Provide the [X, Y] coordinate of the cell's center where the given text is located.  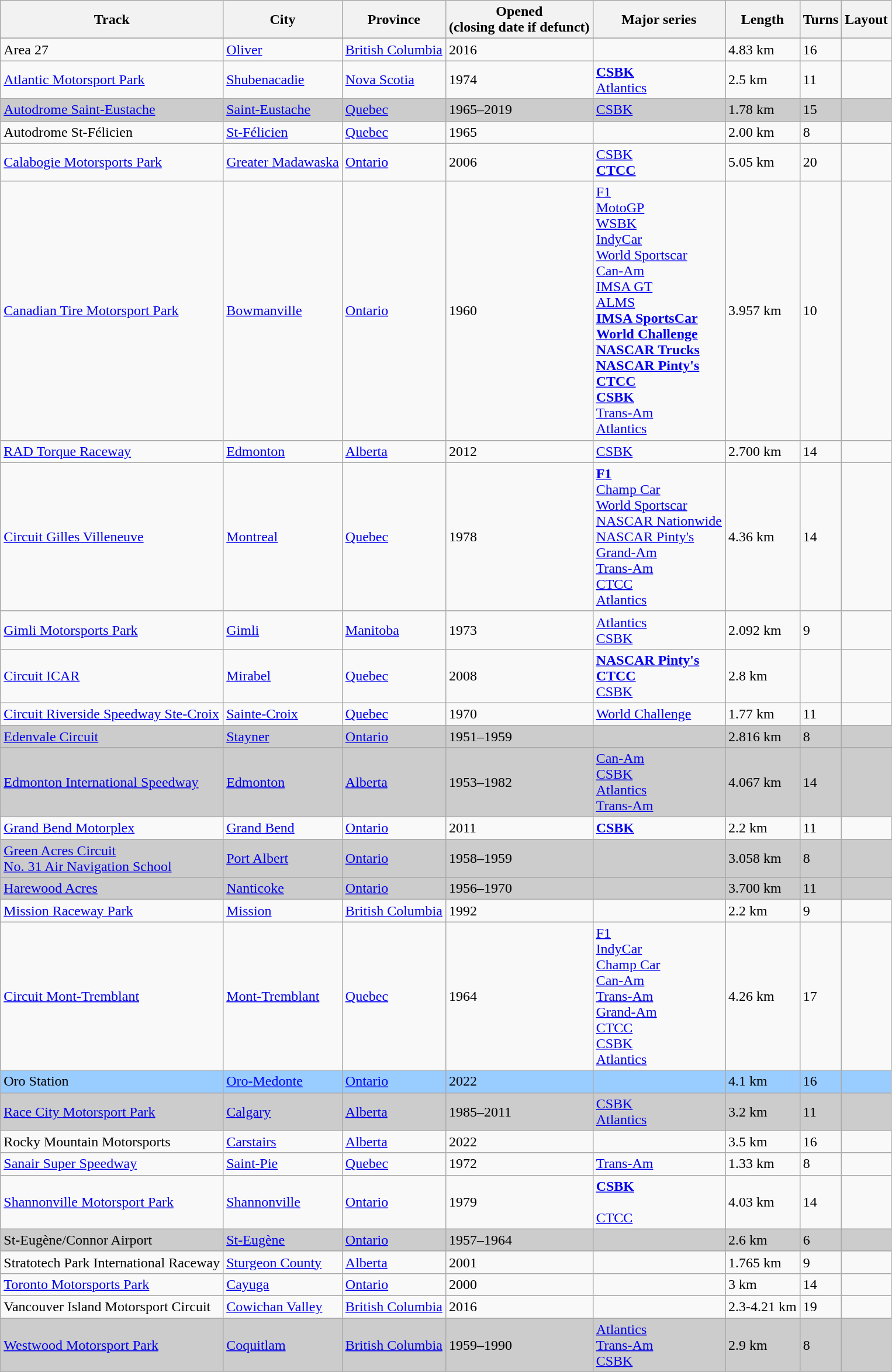
1.77 km [762, 714]
1972 [519, 1164]
1985–2011 [519, 1112]
F1Champ CarWorld SportscarNASCAR NationwideNASCAR Pinty'sGrand-AmTrans-AmCTCCAtlantics [659, 537]
Port Albert [283, 858]
Area 27 [112, 50]
2000 [519, 1284]
Circuit ICAR [112, 676]
2.9 km [762, 1345]
Trans-Am [659, 1164]
RAD Torque Raceway [112, 451]
2.8 km [762, 676]
Canadian Tire Motorsport Park [112, 311]
1992 [519, 911]
Mont-Tremblant [283, 996]
Race City Motorsport Park [112, 1112]
1956–1970 [519, 889]
6 [821, 1240]
Toronto Motorsports Park [112, 1284]
Track [112, 20]
2.6 km [762, 1240]
Shubenacadie [283, 80]
AtlanticsCSBK [659, 630]
Nanticoke [283, 889]
Turns [821, 20]
3.957 km [762, 311]
Autodrome St-Félicien [112, 132]
Vancouver Island Motorsport Circuit [112, 1307]
Coquitlam [283, 1345]
15 [821, 110]
4.83 km [762, 50]
3.058 km [762, 858]
Circuit Mont-Tremblant [112, 996]
1959–1990 [519, 1345]
4.067 km [762, 782]
Cowichan Valley [283, 1307]
Westwood Motorsport Park [112, 1345]
Calgary [283, 1112]
2008 [519, 676]
Sainte-Croix [283, 714]
1958–1959 [519, 858]
1953–1982 [519, 782]
Saint-Eustache [283, 110]
Length [762, 20]
Province [394, 20]
Sanair Super Speedway [112, 1164]
2011 [519, 828]
Opened(closing date if defunct) [519, 20]
19 [821, 1307]
1964 [519, 996]
3 km [762, 1284]
1973 [519, 630]
Grand Bend [283, 828]
Oro Station [112, 1081]
St-Eugène [283, 1240]
2.5 km [762, 80]
Saint-Pie [283, 1164]
Can-AmCSBKAtlanticsTrans-Am [659, 782]
Sturgeon County [283, 1262]
Cayuga [283, 1284]
Atlantic Motorsport Park [112, 80]
4.36 km [762, 537]
1960 [519, 311]
World Challenge [659, 714]
20 [821, 163]
Grand Bend Motorplex [112, 828]
2.3-4.21 km [762, 1307]
1.765 km [762, 1262]
Layout [866, 20]
3.2 km [762, 1112]
2.00 km [762, 132]
Shannonville [283, 1202]
Mirabel [283, 676]
2.700 km [762, 451]
NASCAR Pinty'sCTCCCSBK [659, 676]
Stratotech Park International Raceway [112, 1262]
1974 [519, 80]
Greater Madawaska [283, 163]
City [283, 20]
Gimli [283, 630]
Autodrome Saint-Eustache [112, 110]
Circuit Riverside Speedway Ste-Croix [112, 714]
Montreal [283, 537]
2006 [519, 163]
Shannonville Motorsport Park [112, 1202]
Rocky Mountain Motorsports [112, 1142]
Harewood Acres [112, 889]
Gimli Motorsports Park [112, 630]
F1IndyCarChamp CarCan-AmTrans-AmGrand-AmCTCCCSBKAtlantics [659, 996]
10 [821, 311]
17 [821, 996]
1978 [519, 537]
1951–1959 [519, 736]
AtlanticsTrans-AmCSBK [659, 1345]
Bowmanville [283, 311]
Carstairs [283, 1142]
1979 [519, 1202]
2001 [519, 1262]
1.33 km [762, 1164]
Mission [283, 911]
F1MotoGPWSBKIndyCarWorld SportscarCan-AmIMSA GTALMSIMSA SportsCarWorld ChallengeNASCAR TrucksNASCAR Pinty'sCTCCCSBKTrans-AmAtlantics [659, 311]
1.78 km [762, 110]
Circuit Gilles Villeneuve [112, 537]
4.03 km [762, 1202]
Mission Raceway Park [112, 911]
Manitoba [394, 630]
2.092 km [762, 630]
Oliver [283, 50]
4.1 km [762, 1081]
Major series [659, 20]
Edmonton International Speedway [112, 782]
Nova Scotia [394, 80]
Stayner [283, 736]
Oro-Medonte [283, 1081]
3.700 km [762, 889]
St-Eugène/Connor Airport [112, 1240]
Green Acres CircuitNo. 31 Air Navigation School [112, 858]
3.5 km [762, 1142]
2.816 km [762, 736]
2012 [519, 451]
1957–1964 [519, 1240]
1970 [519, 714]
5.05 km [762, 163]
4.26 km [762, 996]
Edenvale Circuit [112, 736]
1965 [519, 132]
Calabogie Motorsports Park [112, 163]
St-Félicien [283, 132]
1965–2019 [519, 110]
